Return the (X, Y) coordinate for the center point of the cell that contains the specified text.  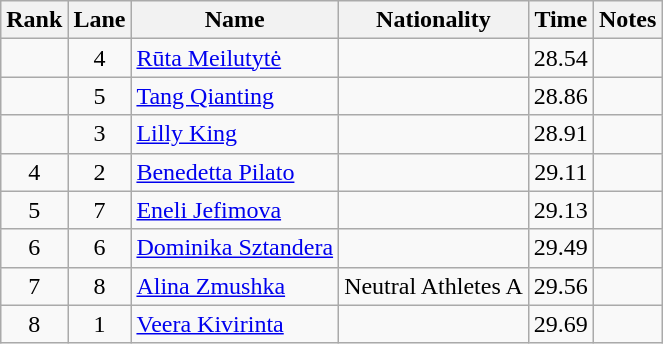
28.91 (560, 134)
Veera Kivirinta (235, 324)
Lane (100, 20)
Name (235, 20)
Notes (627, 20)
Time (560, 20)
1 (100, 324)
29.13 (560, 210)
29.11 (560, 172)
Neutral Athletes A (434, 286)
29.69 (560, 324)
Dominika Sztandera (235, 248)
Nationality (434, 20)
Benedetta Pilato (235, 172)
29.56 (560, 286)
29.49 (560, 248)
Rūta Meilutytė (235, 58)
28.54 (560, 58)
Alina Zmushka (235, 286)
Tang Qianting (235, 96)
Lilly King (235, 134)
28.86 (560, 96)
Eneli Jefimova (235, 210)
3 (100, 134)
2 (100, 172)
Rank (34, 20)
